From the cell containing the given text, extract its center point as (X, Y) coordinate. 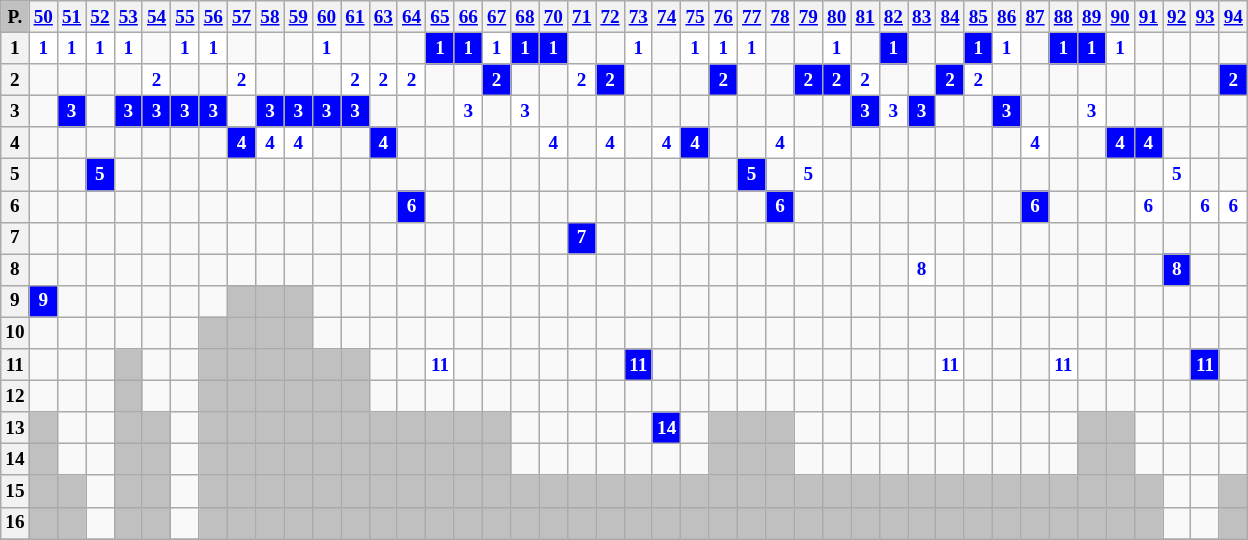
85 (978, 17)
72 (610, 17)
74 (666, 17)
53 (128, 17)
93 (1205, 17)
12 (15, 396)
94 (1233, 17)
84 (950, 17)
81 (865, 17)
P. (15, 17)
82 (893, 17)
75 (695, 17)
76 (723, 17)
54 (156, 17)
56 (213, 17)
92 (1177, 17)
57 (241, 17)
50 (43, 17)
65 (440, 17)
91 (1148, 17)
86 (1007, 17)
89 (1092, 17)
87 (1035, 17)
58 (270, 17)
13 (15, 428)
66 (468, 17)
70 (553, 17)
78 (780, 17)
63 (383, 17)
15 (15, 491)
71 (581, 17)
83 (922, 17)
59 (298, 17)
60 (326, 17)
73 (638, 17)
67 (496, 17)
61 (355, 17)
80 (836, 17)
51 (71, 17)
79 (808, 17)
16 (15, 523)
88 (1063, 17)
10 (15, 333)
64 (411, 17)
77 (751, 17)
55 (185, 17)
90 (1120, 17)
68 (525, 17)
52 (100, 17)
